Provide the [X, Y] coordinate of the cell's center where the given text is located.  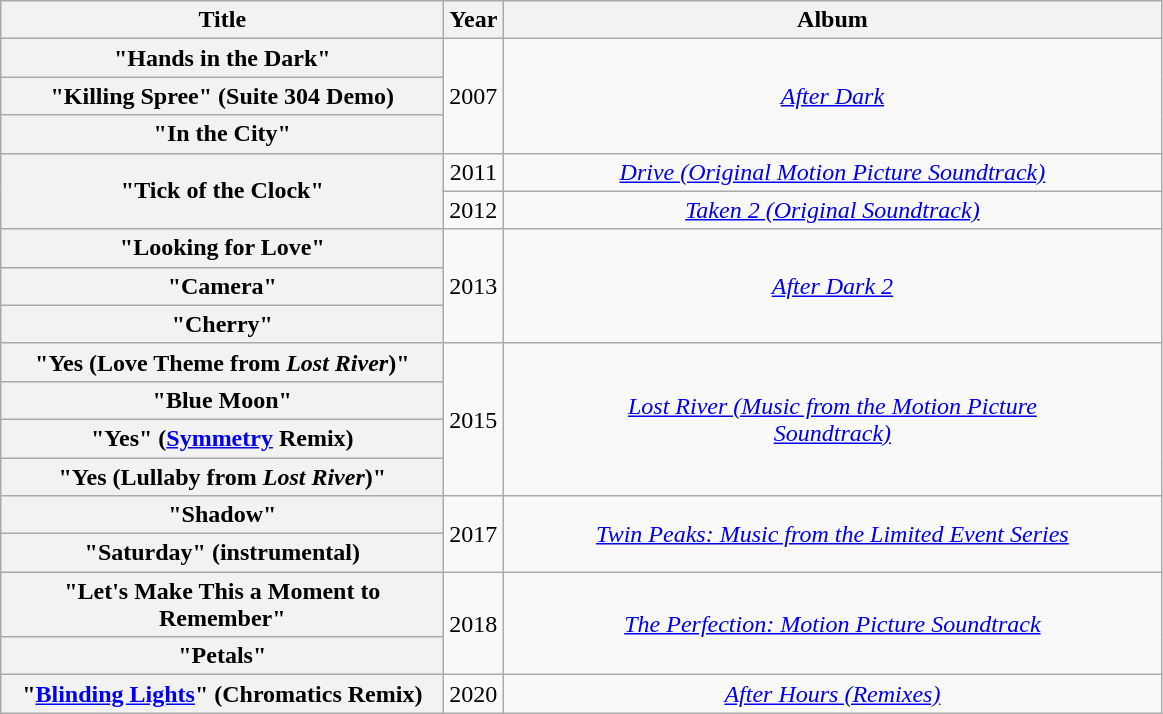
"Blue Moon" [222, 400]
"Hands in the Dark" [222, 58]
"Tick of the Clock" [222, 191]
The Perfection: Motion Picture Soundtrack [832, 624]
2017 [474, 534]
"Camera" [222, 286]
2012 [474, 210]
After Hours (Remixes) [832, 694]
"Cherry" [222, 324]
2015 [474, 419]
"Blinding Lights" (Chromatics Remix) [222, 694]
2020 [474, 694]
Twin Peaks: Music from the Limited Event Series [832, 534]
Drive (Original Motion Picture Soundtrack) [832, 172]
After Dark [832, 96]
"Let's Make This a Moment to Remember" [222, 604]
After Dark 2 [832, 286]
2011 [474, 172]
"In the City" [222, 134]
"Yes (Love Theme from Lost River)" [222, 362]
Lost River (Music from the Motion PictureSoundtrack) [832, 419]
"Yes" (Symmetry Remix) [222, 438]
Album [832, 20]
"Petals" [222, 656]
Taken 2 (Original Soundtrack) [832, 210]
Title [222, 20]
"Saturday" (instrumental) [222, 553]
Year [474, 20]
"Looking for Love" [222, 248]
2007 [474, 96]
"Shadow" [222, 515]
2018 [474, 624]
"Yes (Lullaby from Lost River)" [222, 477]
"Killing Spree" (Suite 304 Demo) [222, 96]
2013 [474, 286]
